Return (x, y) of the center of cell containing provided text 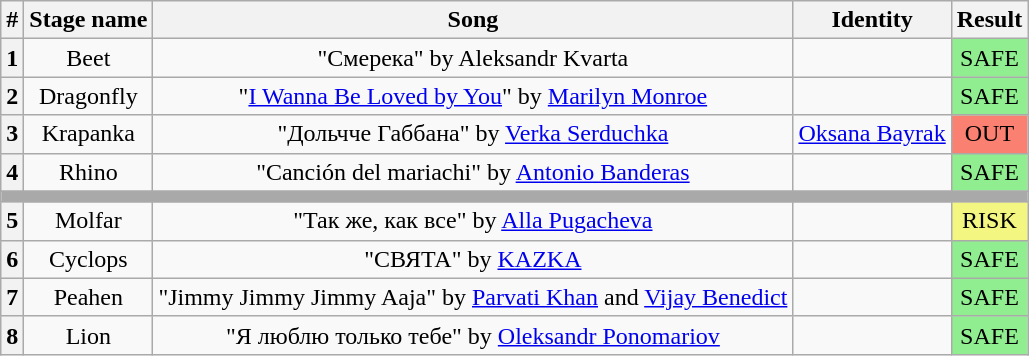
4 (12, 172)
Cyclops (88, 259)
3 (12, 134)
8 (12, 335)
7 (12, 297)
Beet (88, 58)
Stage name (88, 20)
"Canción del mariachi" by Antonio Banderas (473, 172)
2 (12, 96)
Molfar (88, 221)
Dragonfly (88, 96)
1 (12, 58)
6 (12, 259)
"Так же, как все" by Alla Pugacheva (473, 221)
"Смерека" by Aleksandr Kvarta (473, 58)
Result (989, 20)
"СВЯТА" by KAZKA (473, 259)
Identity (872, 20)
5 (12, 221)
RISK (989, 221)
Song (473, 20)
OUT (989, 134)
Oksana Bayrak (872, 134)
"Дольчче Габбана" by Verka Serduchka (473, 134)
Lion (88, 335)
"Jimmy Jimmy Jimmy Aaja" by Parvati Khan and Vijay Benedict (473, 297)
Krapanka (88, 134)
Rhino (88, 172)
# (12, 20)
"I Wanna Be Loved by You" by Marilyn Monroe (473, 96)
"Я люблю только тебе" by Oleksandr Ponomariov (473, 335)
Peahen (88, 297)
